Output the (X, Y) coordinate of the center of the cell containing the given text.  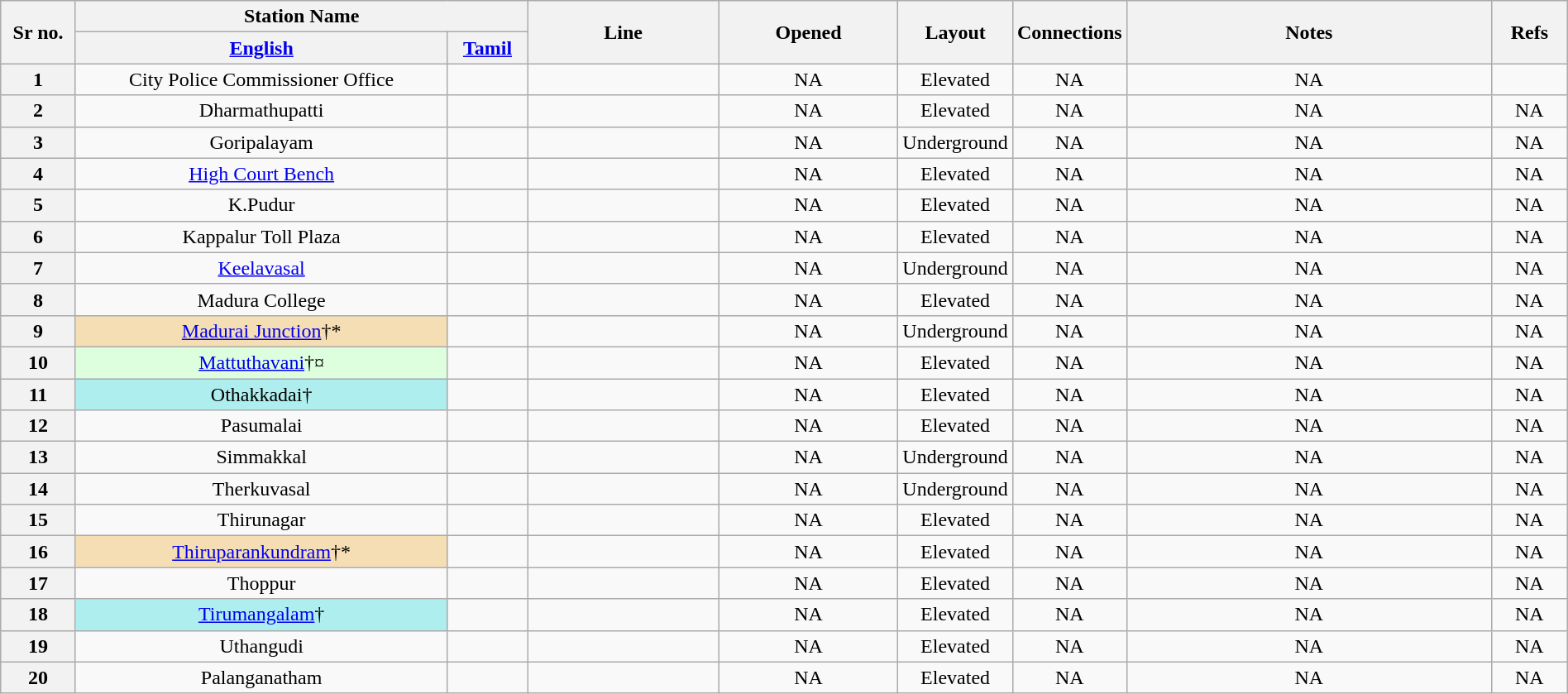
Madurai Junction†* (261, 331)
17 (38, 583)
Thoppur (261, 583)
Notes (1308, 32)
7 (38, 268)
City Police Commissioner Office (261, 79)
Uthangudi (261, 646)
English (261, 48)
12 (38, 426)
19 (38, 646)
13 (38, 457)
Thirunagar (261, 520)
15 (38, 520)
Line (624, 32)
Othakkadai† (261, 395)
Madura College (261, 299)
Layout (956, 32)
2 (38, 111)
Goripalayam (261, 142)
Tirumangalam† (261, 615)
Station Name (301, 17)
10 (38, 362)
Tamil (488, 48)
20 (38, 677)
4 (38, 174)
1 (38, 79)
K.Pudur (261, 205)
5 (38, 205)
Thiruparankundram†* (261, 552)
9 (38, 331)
14 (38, 489)
Dharmathupatti (261, 111)
Connections (1069, 32)
Keelavasal (261, 268)
8 (38, 299)
18 (38, 615)
Opened (808, 32)
Sr no. (38, 32)
Mattuthavani†¤ (261, 362)
Simmakkal (261, 457)
Palanganatham (261, 677)
Refs (1529, 32)
Kappalur Toll Plaza (261, 237)
6 (38, 237)
11 (38, 395)
High Court Bench (261, 174)
3 (38, 142)
16 (38, 552)
Pasumalai (261, 426)
Therkuvasal (261, 489)
